Identify which cell holds the provided text, then report its (x, y) central coordinate. 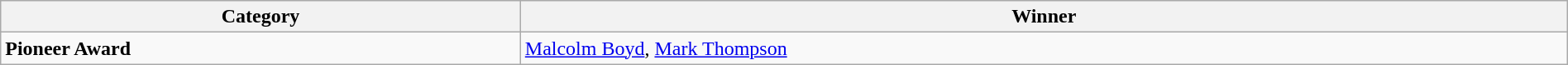
Malcolm Boyd, Mark Thompson (1044, 48)
Pioneer Award (261, 48)
Winner (1044, 17)
Category (261, 17)
